For the text-containing cell, return its midpoint in [X, Y] coordinate format. 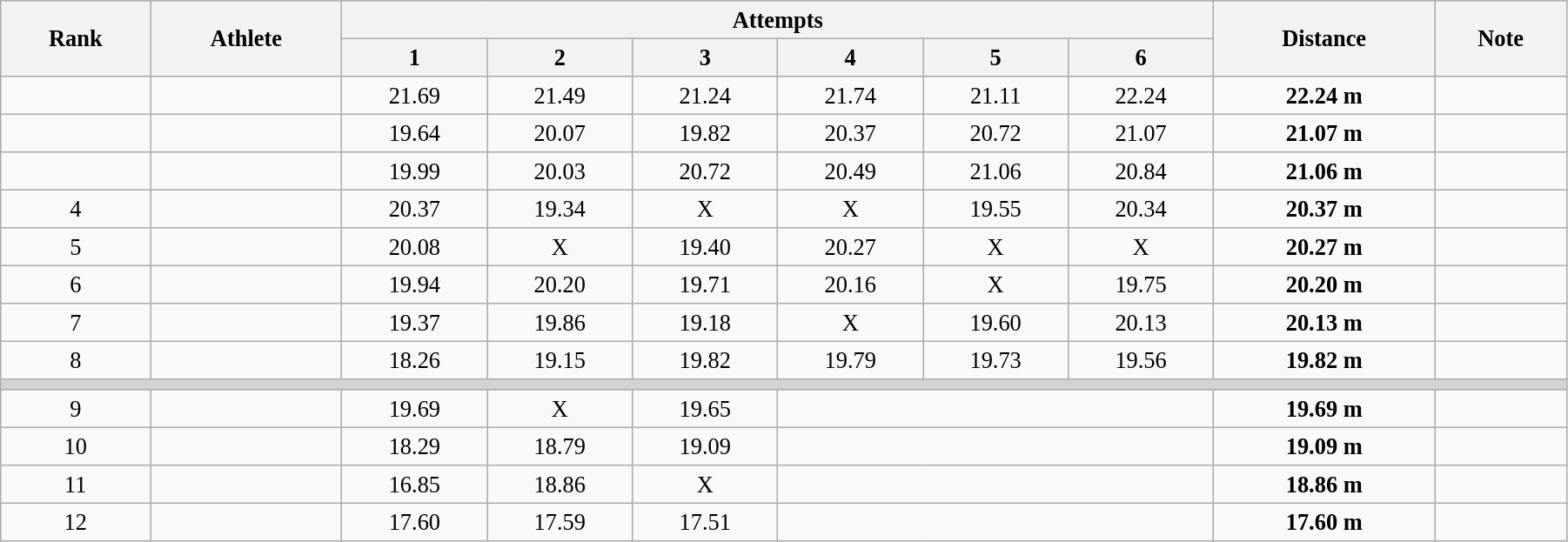
22.24 [1142, 95]
21.07 m [1324, 133]
17.60 m [1324, 522]
19.99 [414, 171]
12 [76, 522]
19.60 [995, 323]
20.13 [1142, 323]
19.37 [414, 323]
20.27 m [1324, 247]
19.71 [705, 284]
16.85 [414, 485]
19.86 [560, 323]
17.59 [560, 522]
19.69 m [1324, 409]
19.73 [995, 360]
19.94 [414, 284]
19.34 [560, 209]
20.34 [1142, 209]
18.29 [414, 446]
21.74 [851, 95]
11 [76, 485]
1 [414, 57]
19.09 [705, 446]
20.20 m [1324, 284]
2 [560, 57]
19.64 [414, 133]
19.15 [560, 360]
21.07 [1142, 133]
Rank [76, 38]
10 [76, 446]
18.26 [414, 360]
18.86 m [1324, 485]
21.49 [560, 95]
19.09 m [1324, 446]
20.16 [851, 284]
19.79 [851, 360]
17.51 [705, 522]
Distance [1324, 38]
20.20 [560, 284]
20.13 m [1324, 323]
Attempts [778, 19]
19.56 [1142, 360]
21.69 [414, 95]
20.07 [560, 133]
7 [76, 323]
19.40 [705, 247]
3 [705, 57]
20.84 [1142, 171]
19.55 [995, 209]
Note [1501, 38]
19.82 m [1324, 360]
20.27 [851, 247]
18.86 [560, 485]
19.65 [705, 409]
20.37 m [1324, 209]
21.24 [705, 95]
19.69 [414, 409]
21.06 m [1324, 171]
17.60 [414, 522]
20.08 [414, 247]
21.11 [995, 95]
9 [76, 409]
Athlete [246, 38]
18.79 [560, 446]
21.06 [995, 171]
22.24 m [1324, 95]
20.03 [560, 171]
19.75 [1142, 284]
20.49 [851, 171]
8 [76, 360]
19.18 [705, 323]
